Locate the cell with the specified text and output its (x, y) center coordinate. 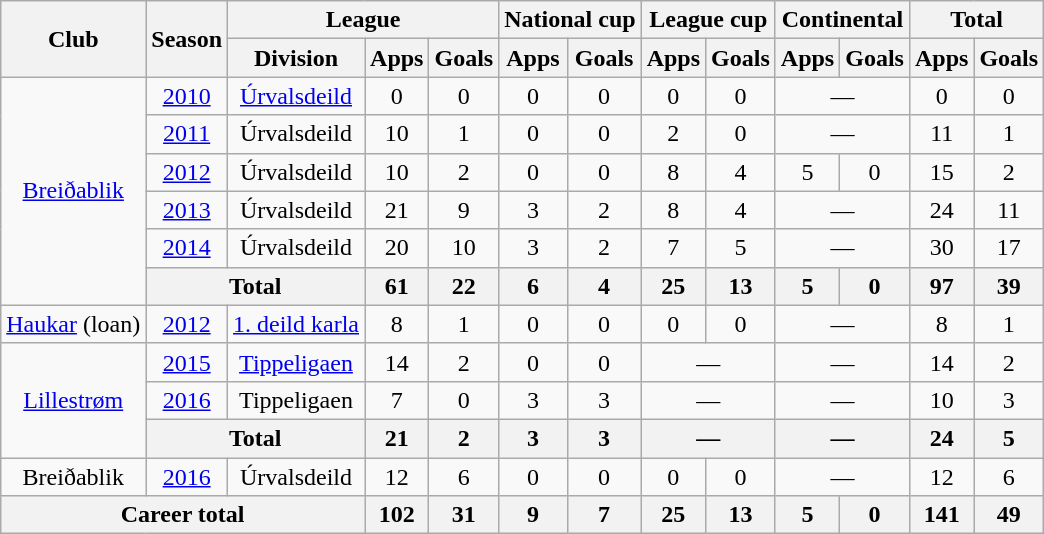
2011 (187, 134)
39 (1009, 286)
Season (187, 39)
49 (1009, 515)
League (364, 20)
97 (941, 286)
2015 (187, 362)
1. deild karla (296, 324)
22 (464, 286)
2013 (187, 210)
Club (74, 39)
2014 (187, 248)
2010 (187, 96)
102 (397, 515)
30 (941, 248)
31 (464, 515)
20 (397, 248)
National cup (570, 20)
Lillestrøm (74, 400)
141 (941, 515)
Continental (842, 20)
61 (397, 286)
Haukar (loan) (74, 324)
Career total (183, 515)
15 (941, 172)
17 (1009, 248)
Division (296, 58)
League cup (708, 20)
